Extract the (X, Y) coordinate from the center of the cell holding the provided text.  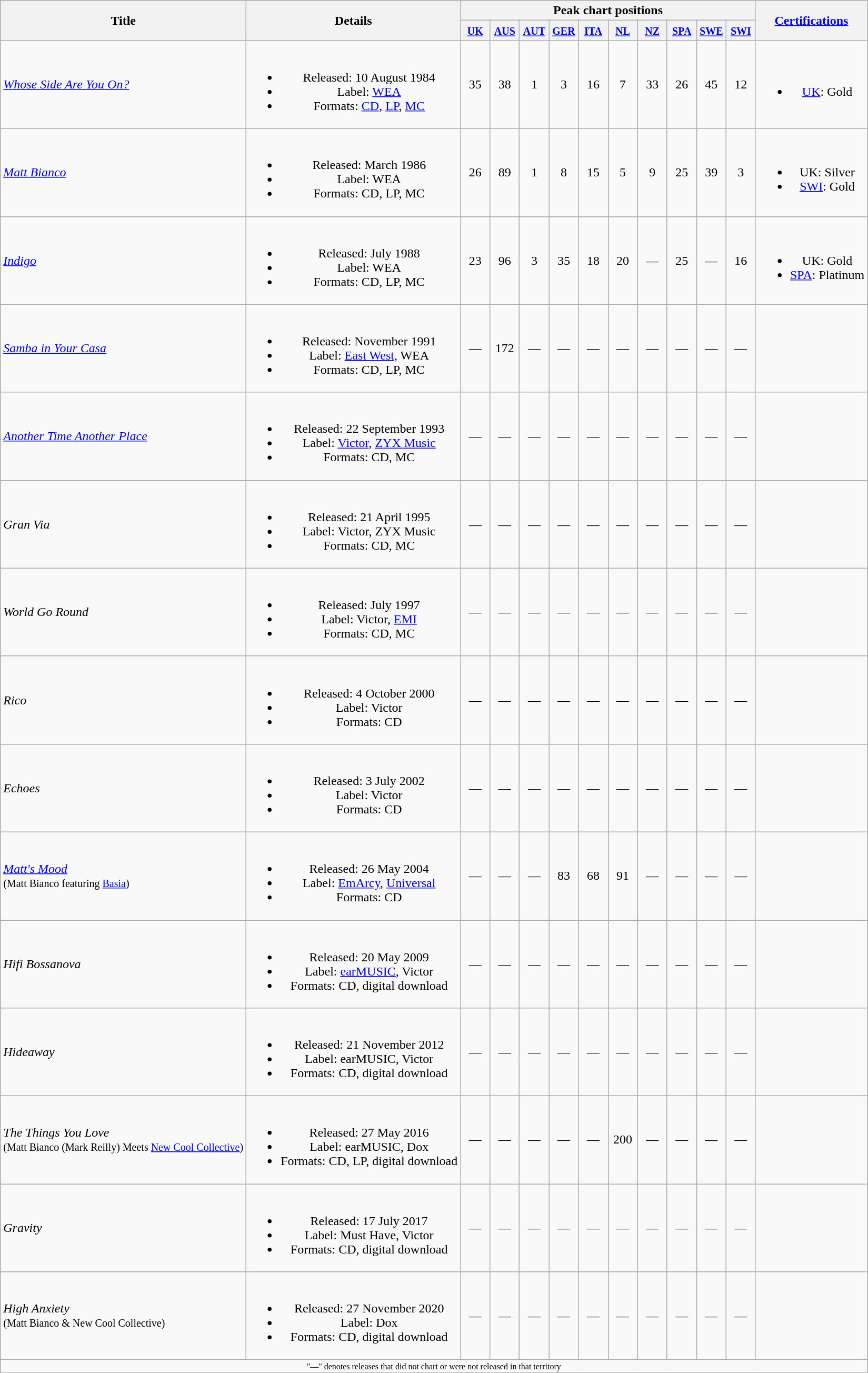
ITA (593, 31)
83 (564, 876)
Released: 22 September 1993Label: Victor, ZYX MusicFormats: CD, MC (354, 436)
Released: 26 May 2004Label: EmArcy, UniversalFormats: CD (354, 876)
200 (623, 1140)
45 (711, 84)
"—" denotes releases that did not chart or were not released in that territory (434, 1366)
SPA (682, 31)
NL (623, 31)
Gran Via (123, 524)
15 (593, 173)
Released: 20 May 2009Label: earMUSIC, VictorFormats: CD, digital download (354, 964)
96 (505, 260)
68 (593, 876)
12 (741, 84)
18 (593, 260)
UK: GoldSPA: Platinum (811, 260)
GER (564, 31)
Another Time Another Place (123, 436)
91 (623, 876)
UK: SilverSWI: Gold (811, 173)
33 (652, 84)
8 (564, 173)
NZ (652, 31)
Matt Bianco (123, 173)
Echoes (123, 788)
Certifications (811, 21)
Indigo (123, 260)
38 (505, 84)
Released: 10 August 1984Label: WEAFormats: CD, LP, MC (354, 84)
39 (711, 173)
Details (354, 21)
7 (623, 84)
Whose Side Are You On? (123, 84)
Released: 17 July 2017Label: Must Have, VictorFormats: CD, digital download (354, 1228)
Released: 21 November 2012Label: earMUSIC, VictorFormats: CD, digital download (354, 1052)
UK (475, 31)
Released: July 1997Label: Victor, EMIFormats: CD, MC (354, 612)
Title (123, 21)
Samba in Your Casa (123, 349)
Hifi Bossanova (123, 964)
SWI (741, 31)
Released: 21 April 1995Label: Victor, ZYX MusicFormats: CD, MC (354, 524)
23 (475, 260)
5 (623, 173)
Released: 27 May 2016Label: earMUSIC, DoxFormats: CD, LP, digital download (354, 1140)
9 (652, 173)
Hideaway (123, 1052)
Released: 4 October 2000Label: VictorFormats: CD (354, 700)
Gravity (123, 1228)
Released: 3 July 2002Label: VictorFormats: CD (354, 788)
Released: 27 November 2020Label: DoxFormats: CD, digital download (354, 1316)
AUT (534, 31)
Released: March 1986Label: WEAFormats: CD, LP, MC (354, 173)
World Go Round (123, 612)
Released: November 1991Label: East West, WEAFormats: CD, LP, MC (354, 349)
High Anxiety(Matt Bianco & New Cool Collective) (123, 1316)
Released: July 1988Label: WEAFormats: CD, LP, MC (354, 260)
89 (505, 173)
The Things You Love(Matt Bianco (Mark Reilly) Meets New Cool Collective) (123, 1140)
172 (505, 349)
Rico (123, 700)
Matt's Mood(Matt Bianco featuring Basia) (123, 876)
20 (623, 260)
UK: Gold (811, 84)
AUS (505, 31)
Peak chart positions (608, 11)
SWE (711, 31)
